Return the (X, Y) coordinate for the center point of the cell that contains the specified text.  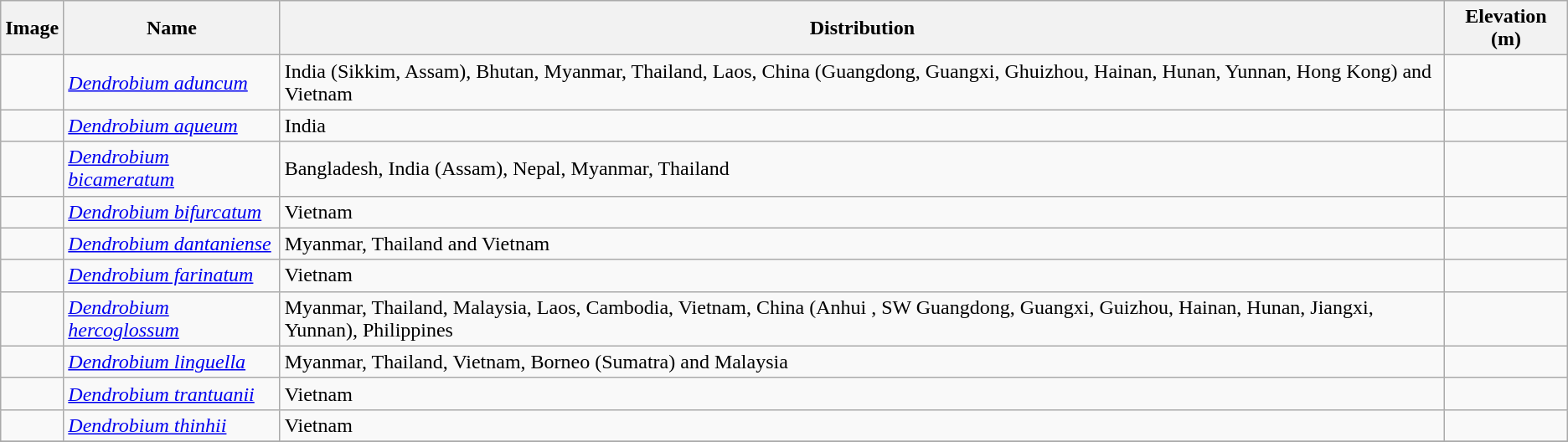
Dendrobium aqueum (172, 126)
Dendrobium linguella (172, 362)
Image (32, 28)
Name (172, 28)
Distribution (863, 28)
Bangladesh, India (Assam), Nepal, Myanmar, Thailand (863, 169)
Dendrobium hercoglossum (172, 318)
Dendrobium aduncum (172, 82)
Dendrobium thinhii (172, 425)
Dendrobium farinatum (172, 275)
India (863, 126)
Dendrobium trantuanii (172, 393)
Myanmar, Thailand and Vietnam (863, 244)
Dendrobium dantaniense (172, 244)
Dendrobium bicameratum (172, 169)
Elevation (m) (1506, 28)
India (Sikkim, Assam), Bhutan, Myanmar, Thailand, Laos, China (Guangdong, Guangxi, Ghuizhou, Hainan, Hunan, Yunnan, Hong Kong) and Vietnam (863, 82)
Dendrobium bifurcatum (172, 212)
Myanmar, Thailand, Vietnam, Borneo (Sumatra) and Malaysia (863, 362)
Myanmar, Thailand, Malaysia, Laos, Cambodia, Vietnam, China (Anhui , SW Guangdong, Guangxi, Guizhou, Hainan, Hunan, Jiangxi, Yunnan), Philippines (863, 318)
